Search for the cell housing the specified text and yield its [X, Y] center coordinate. 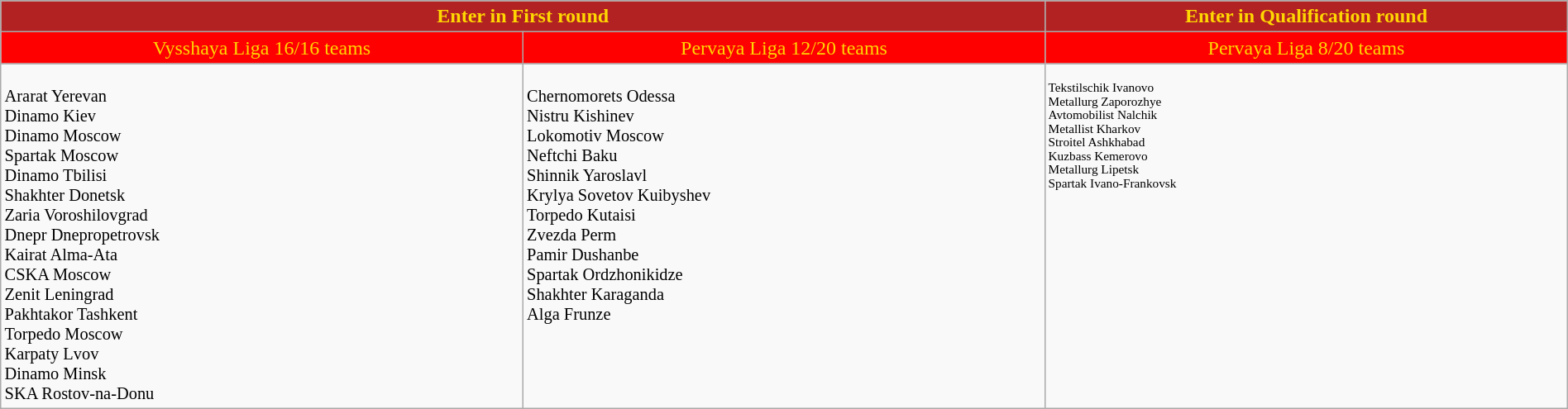
Vysshaya Liga 16/16 teams [262, 48]
Enter in First round [523, 17]
Enter in Qualification round [1307, 17]
Pervaya Liga 12/20 teams [784, 48]
Pervaya Liga 8/20 teams [1307, 48]
